Identify which cell holds the provided text, then report its (x, y) central coordinate. 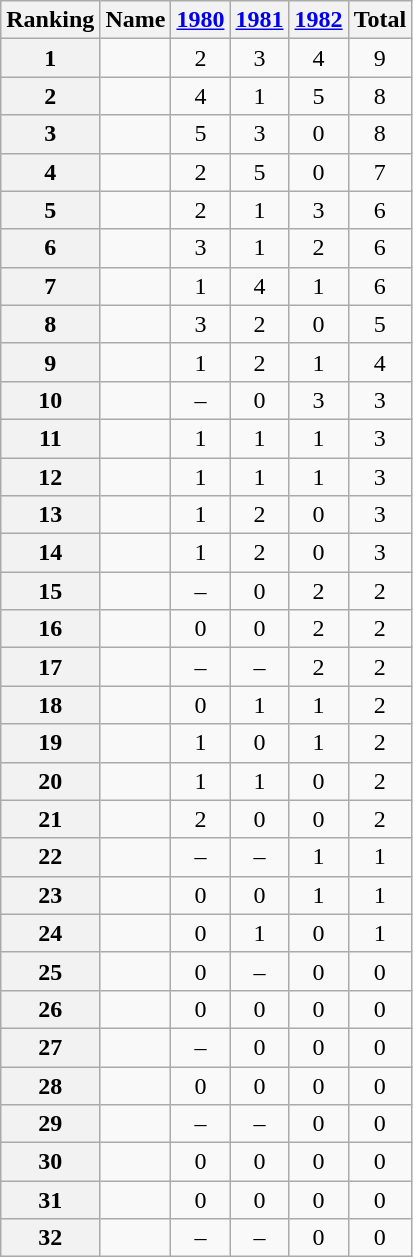
24 (50, 933)
18 (50, 705)
13 (50, 515)
10 (50, 400)
1980 (200, 20)
21 (50, 819)
Name (136, 20)
29 (50, 1124)
17 (50, 667)
27 (50, 1047)
31 (50, 1200)
Ranking (50, 20)
15 (50, 591)
26 (50, 1009)
1981 (260, 20)
28 (50, 1085)
23 (50, 895)
14 (50, 553)
1982 (318, 20)
30 (50, 1162)
12 (50, 477)
20 (50, 781)
11 (50, 438)
32 (50, 1238)
16 (50, 629)
25 (50, 971)
19 (50, 743)
22 (50, 857)
Total (380, 20)
